Capture the cell that displays the provided text and extract its (x, y) central coordinate. 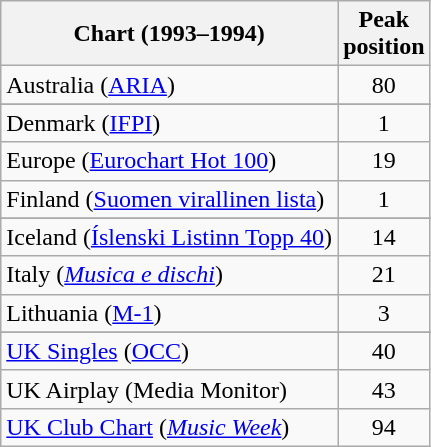
Iceland (Íslenski Listinn Topp 40) (170, 237)
21 (384, 275)
Chart (1993–1994) (170, 34)
UK Club Chart (Music Week) (170, 427)
Australia (ARIA) (170, 85)
14 (384, 237)
Peakposition (384, 34)
94 (384, 427)
19 (384, 161)
80 (384, 85)
UK Airplay (Media Monitor) (170, 389)
Europe (Eurochart Hot 100) (170, 161)
Denmark (IFPI) (170, 123)
3 (384, 313)
Lithuania (M-1) (170, 313)
Italy (Musica e dischi) (170, 275)
UK Singles (OCC) (170, 351)
Finland (Suomen virallinen lista) (170, 199)
40 (384, 351)
43 (384, 389)
